Provide the (X, Y) coordinate of the cell's center where the given text is located.  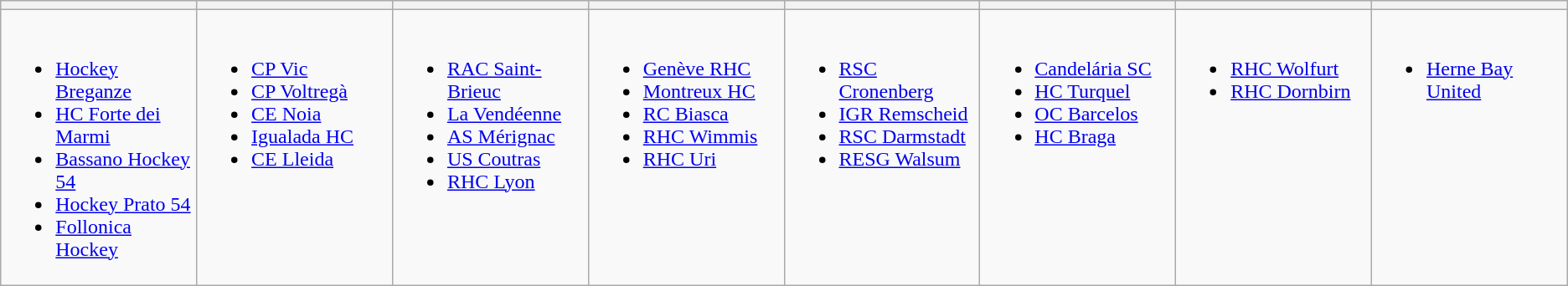
Hockey BreganzeHC Forte dei MarmiBassano Hockey 54Hockey Prato 54Follonica Hockey (99, 147)
Candelária SCHC TurquelOC BarcelosHC Braga (1078, 147)
Herne Bay United (1469, 147)
Genève RHCMontreux HCRC BiascaRHC WimmisRHC Uri (686, 147)
RAC Saint-BrieucLa VendéenneAS MérignacUS CoutrasRHC Lyon (490, 147)
RSC CronenbergIGR RemscheidRSC DarmstadtRESG Walsum (882, 147)
RHC WolfurtRHC Dornbirn (1274, 147)
CP VicCP VoltregàCE NoiaIgualada HCCE Lleida (295, 147)
